Detect which cell encompasses the target text, then output its [x, y] center coordinate. 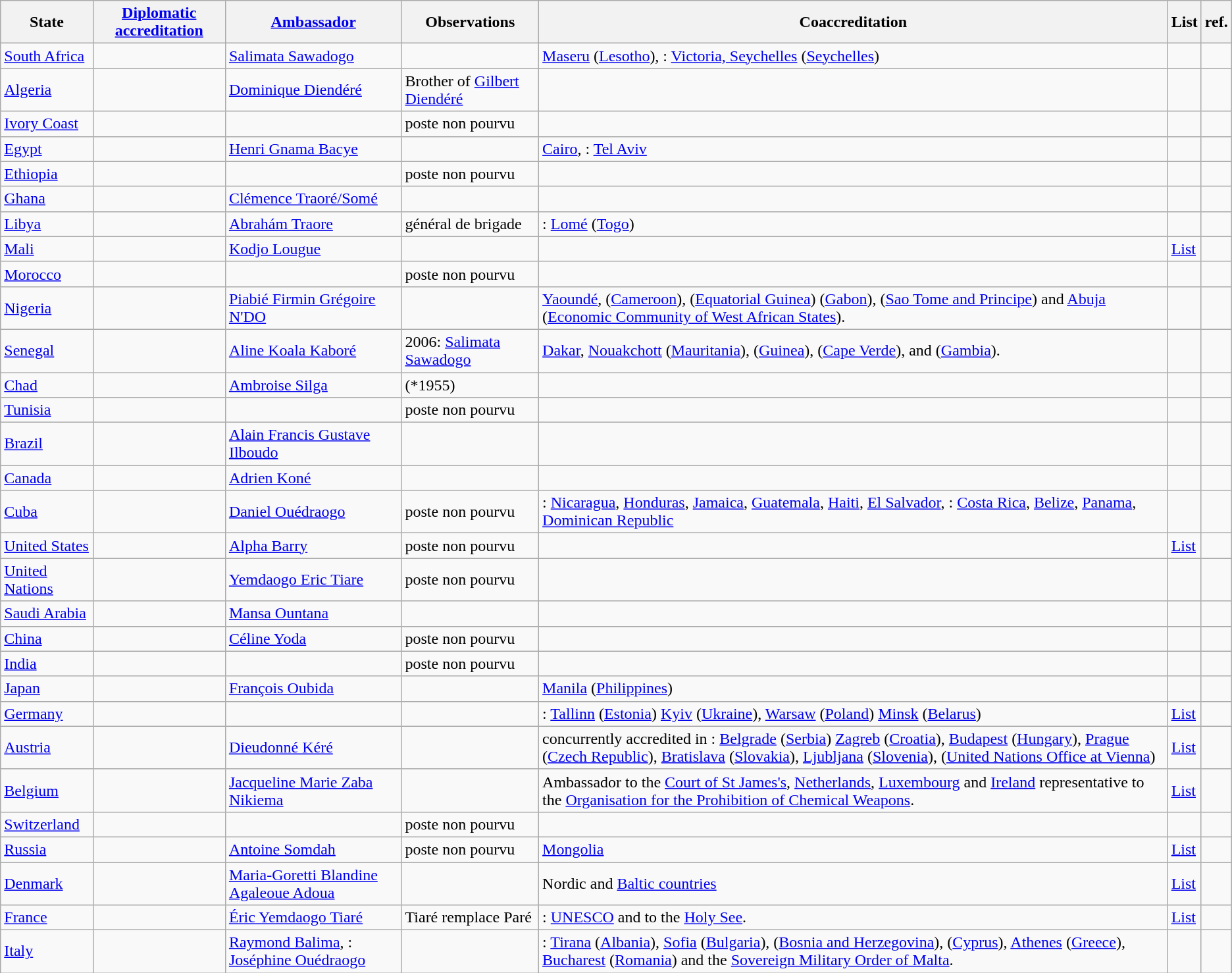
Canada [47, 478]
Ivory Coast [47, 124]
Algeria [47, 90]
Manila (Philippines) [854, 689]
Egypt [47, 149]
Antoine Somdah [313, 849]
Austria [47, 748]
Coaccreditation [854, 22]
Observations [470, 22]
Switzerland [47, 824]
Jacqueline Marie Zaba Nikiema [313, 790]
United Nations [47, 579]
: UNESCO and to the Holy See. [854, 918]
ref. [1216, 22]
Italy [47, 952]
2006: Salimata Sawadogo [470, 350]
Aline Koala Kaboré [313, 350]
Brother of Gilbert Diendéré [470, 90]
Salimata Sawadogo [313, 56]
Kodjo Lougue [313, 249]
Daniel Ouédraogo [313, 512]
United States [47, 546]
Cairo, : Tel Aviv [854, 149]
(*1955) [470, 385]
China [47, 639]
Libya [47, 224]
Mongolia [854, 849]
Denmark [47, 883]
Ambroise Silga [313, 385]
Yaoundé, (Cameroon), (Equatorial Guinea) (Gabon), (Sao Tome and Principe) and Abuja (Economic Community of West African States). [854, 308]
Maria-Goretti Blandine Agaleoue Adoua [313, 883]
Maseru (Lesotho), : Victoria, Seychelles (Seychelles) [854, 56]
Ethiopia [47, 174]
Saudi Arabia [47, 614]
Chad [47, 385]
Clémence Traoré/Somé [313, 199]
Céline Yoda [313, 639]
France [47, 918]
Abrahám Traore [313, 224]
Brazil [47, 444]
Japan [47, 689]
Éric Yemdaogo Tiaré [313, 918]
Mansa Ountana [313, 614]
Alain Francis Gustave Ilboudo [313, 444]
Dakar, Nouakchott (Mauritania), (Guinea), (Cape Verde), and (Gambia). [854, 350]
Tiaré remplace Paré [470, 918]
Ambassador [313, 22]
: Lomé (Togo) [854, 224]
Cuba [47, 512]
Belgium [47, 790]
Morocco [47, 274]
Henri Gnama Bacye [313, 149]
Dominique Diendéré [313, 90]
Senegal [47, 350]
South Africa [47, 56]
Ghana [47, 199]
Adrien Koné [313, 478]
Piabié Firmin Grégoire N'DO [313, 308]
Mali [47, 249]
Alpha Barry [313, 546]
Yemdaogo Eric Tiare [313, 579]
: Tallinn (Estonia) Kyiv (Ukraine), Warsaw (Poland) Minsk (Belarus) [854, 714]
Germany [47, 714]
Nordic and Baltic countries [854, 883]
Dieudonné Kéré [313, 748]
Nigeria [47, 308]
: Nicaragua, Honduras, Jamaica, Guatemala, Haiti, El Salvador, : Costa Rica, Belize, Panama, Dominican Republic [854, 512]
général de brigade [470, 224]
India [47, 664]
Raymond Balima, : Joséphine Ouédraogo [313, 952]
Diplomatic accreditation [159, 22]
State [47, 22]
Russia [47, 849]
François Oubida [313, 689]
Tunisia [47, 410]
